Determine the [x, y] coordinate at the center of the cell enclosing the given text.  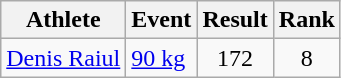
90 kg [162, 58]
172 [235, 58]
8 [306, 58]
Rank [306, 20]
Event [162, 20]
Athlete [64, 20]
Result [235, 20]
Denis Raiul [64, 58]
